Return the (X, Y) coordinate for the center point of the cell that contains the specified text.  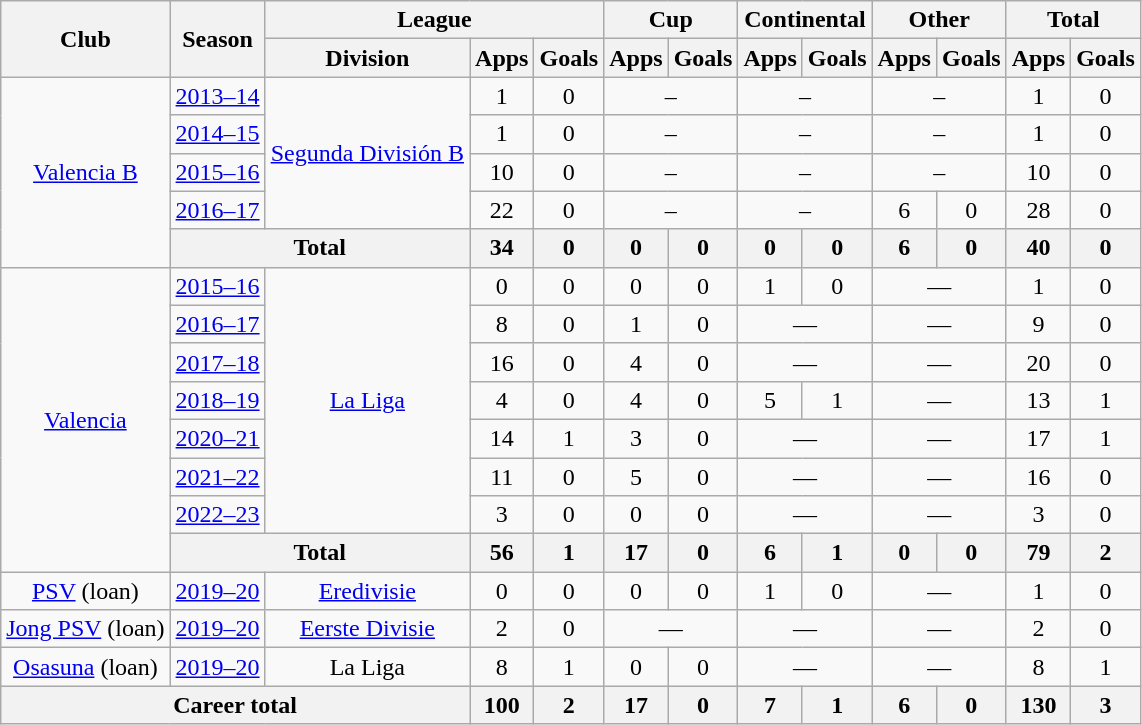
34 (502, 248)
7 (770, 705)
Segunda División B (367, 153)
20 (1038, 362)
56 (502, 553)
28 (1038, 210)
Valencia B (86, 172)
2020–21 (218, 438)
22 (502, 210)
2017–18 (218, 362)
Continental (805, 20)
79 (1038, 553)
Jong PSV (loan) (86, 629)
2013–14 (218, 96)
2018–19 (218, 400)
Other (939, 20)
13 (1038, 400)
100 (502, 705)
Eerste Divisie (367, 629)
League (434, 20)
130 (1038, 705)
40 (1038, 248)
Valencia (86, 419)
Eredivisie (367, 591)
PSV (loan) (86, 591)
Osasuna (loan) (86, 667)
Cup (671, 20)
Club (86, 39)
2021–22 (218, 477)
9 (1038, 324)
Division (367, 58)
Season (218, 39)
2022–23 (218, 515)
Career total (236, 705)
11 (502, 477)
14 (502, 438)
2014–15 (218, 134)
